Scan for the cell matching the given text and deliver its (x, y) coordinate at center. 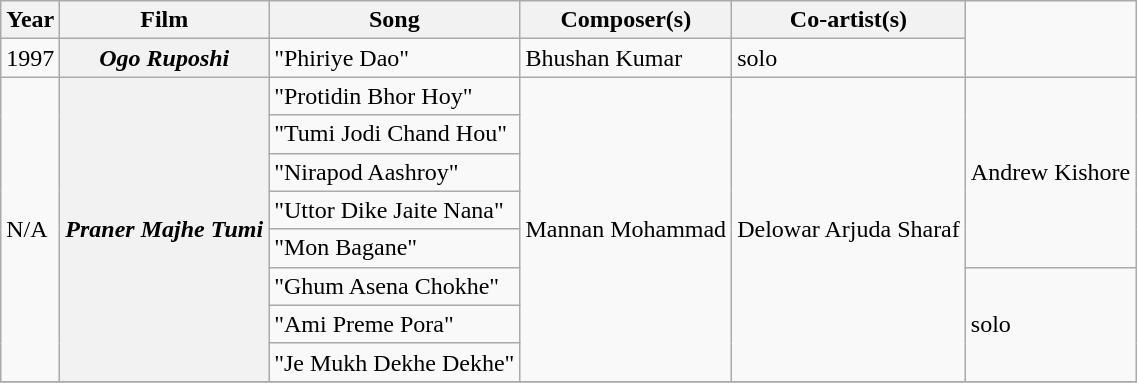
N/A (30, 229)
Film (164, 20)
"Mon Bagane" (394, 248)
1997 (30, 58)
"Phiriye Dao" (394, 58)
Co-artist(s) (849, 20)
"Tumi Jodi Chand Hou" (394, 134)
Delowar Arjuda Sharaf (849, 229)
"Protidin Bhor Hoy" (394, 96)
Mannan Mohammad (626, 229)
"Uttor Dike Jaite Nana" (394, 210)
Composer(s) (626, 20)
"Je Mukh Dekhe Dekhe" (394, 362)
"Nirapod Aashroy" (394, 172)
Year (30, 20)
Bhushan Kumar (626, 58)
Song (394, 20)
Praner Majhe Tumi (164, 229)
Ogo Ruposhi (164, 58)
"Ami Preme Pora" (394, 324)
Andrew Kishore (1050, 172)
"Ghum Asena Chokhe" (394, 286)
